Extract the [X, Y] coordinate from the center of the cell holding the provided text.  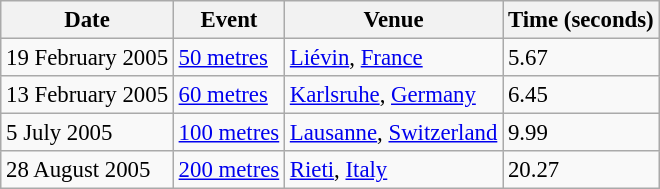
13 February 2005 [88, 95]
6.45 [581, 95]
100 metres [228, 133]
Venue [394, 20]
28 August 2005 [88, 170]
60 metres [228, 95]
20.27 [581, 170]
Date [88, 20]
Lausanne, Switzerland [394, 133]
5.67 [581, 58]
50 metres [228, 58]
19 February 2005 [88, 58]
Event [228, 20]
Time (seconds) [581, 20]
Karlsruhe, Germany [394, 95]
200 metres [228, 170]
5 July 2005 [88, 133]
Rieti, Italy [394, 170]
Liévin, France [394, 58]
9.99 [581, 133]
